Provide the [x, y] coordinate of the cell's center where the given text is located.  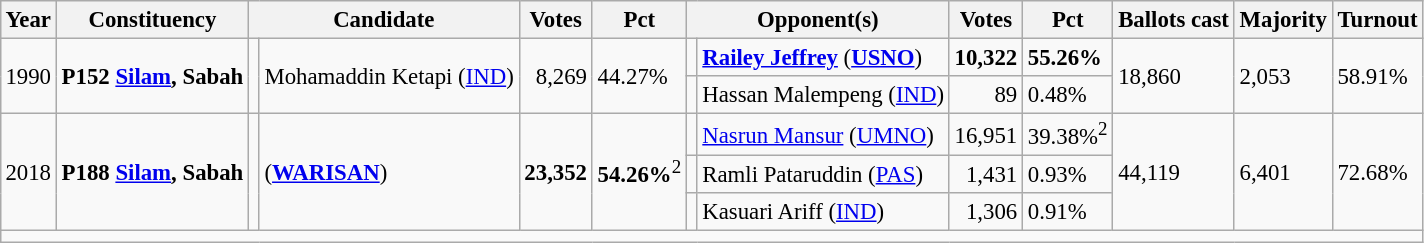
P152 Silam, Sabah [152, 76]
18,860 [1174, 76]
Railey Jeffrey (USNO) [823, 57]
Ballots cast [1174, 20]
10,322 [986, 57]
Opponent(s) [818, 20]
0.48% [1068, 95]
6,401 [1283, 172]
Candidate [384, 20]
Ramli Pataruddin (PAS) [823, 175]
(WARISAN) [389, 172]
39.38%2 [1068, 135]
2018 [28, 172]
58.91% [1378, 76]
72.68% [1378, 172]
P188 Silam, Sabah [152, 172]
Kasuari Ariff (IND) [823, 212]
16,951 [986, 135]
Year [28, 20]
Majority [1283, 20]
1990 [28, 76]
54.26%2 [639, 172]
Nasrun Mansur (UMNO) [823, 135]
44,119 [1174, 172]
Hassan Malempeng (IND) [823, 95]
1,306 [986, 212]
55.26% [1068, 57]
0.91% [1068, 212]
8,269 [556, 76]
Turnout [1378, 20]
Mohamaddin Ketapi (IND) [389, 76]
89 [986, 95]
1,431 [986, 175]
0.93% [1068, 175]
44.27% [639, 76]
2,053 [1283, 76]
23,352 [556, 172]
Constituency [152, 20]
